Detect which cell encompasses the target text, then output its (x, y) center coordinate. 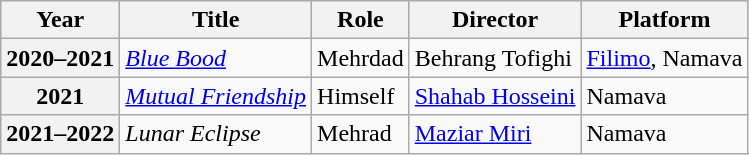
Mehrad (361, 134)
Shahab Hosseini (495, 96)
Mehrdad (361, 58)
Blue Bood (216, 58)
Director (495, 20)
2021 (60, 96)
2021–2022 (60, 134)
Year (60, 20)
Behrang Tofighi (495, 58)
Mutual Friendship (216, 96)
Filimo, Namava (664, 58)
Maziar Miri (495, 134)
Title (216, 20)
Role (361, 20)
2020–2021 (60, 58)
Himself (361, 96)
Platform (664, 20)
Lunar Eclipse (216, 134)
